Capture the cell that displays the provided text and extract its [X, Y] central coordinate. 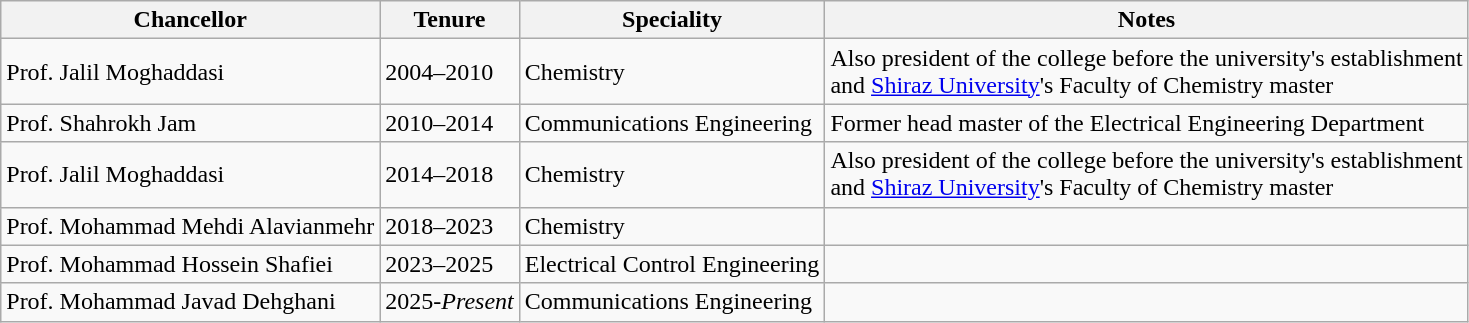
Speciality [672, 20]
2023–2025 [450, 264]
Prof. Mohammad Javad Dehghani [190, 302]
Electrical Control Engineering [672, 264]
Prof. Mohammad Mehdi Alavianmehr [190, 226]
2004–2010 [450, 72]
Prof. Shahrokh Jam [190, 123]
Chancellor [190, 20]
2018–2023 [450, 226]
Former head master of the Electrical Engineering Department [1146, 123]
2010–2014 [450, 123]
2025-Present [450, 302]
2014–2018 [450, 174]
Prof. Mohammad Hossein Shafiei [190, 264]
Notes [1146, 20]
Tenure [450, 20]
